Determine the (x, y) coordinate at the center of the cell enclosing the given text.  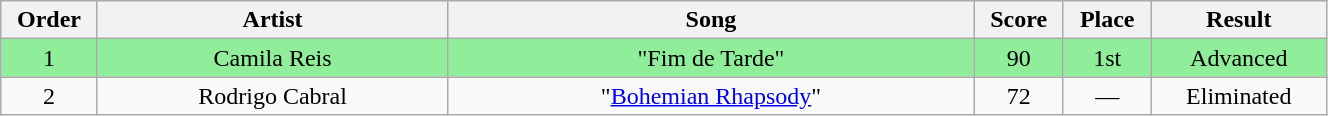
Order (49, 20)
Artist (272, 20)
Eliminated (1238, 96)
90 (1018, 58)
Score (1018, 20)
Rodrigo Cabral (272, 96)
72 (1018, 96)
— (1107, 96)
1 (49, 58)
Place (1107, 20)
1st (1107, 58)
Result (1238, 20)
Song (711, 20)
Advanced (1238, 58)
Camila Reis (272, 58)
"Fim de Tarde" (711, 58)
"Bohemian Rhapsody" (711, 96)
2 (49, 96)
